Extract the (X, Y) coordinate from the center of the cell holding the provided text.  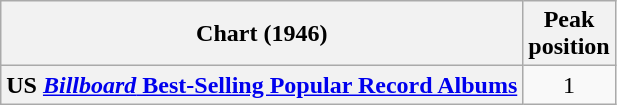
1 (569, 85)
Chart (1946) (262, 34)
Peakposition (569, 34)
US Billboard Best-Selling Popular Record Albums (262, 85)
